Detect which cell encompasses the target text, then output its (X, Y) center coordinate. 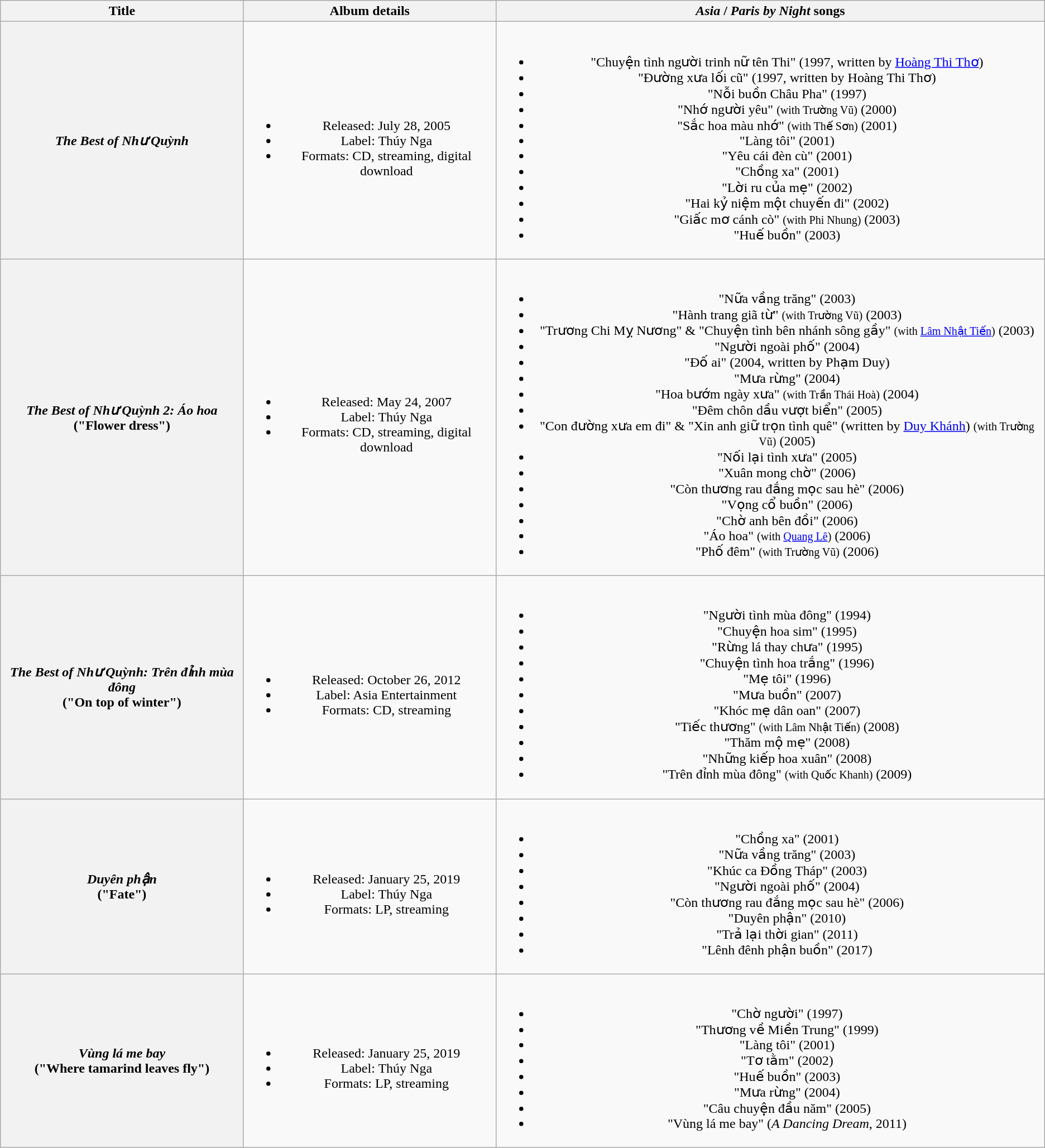
The Best of Như Quỳnh: Trên đỉnh mùa đông("On top of winter") (122, 687)
The Best of Như Quỳnh (122, 141)
Released: July 28, 2005Label: Thúy NgaFormats: CD, streaming, digital download (370, 141)
Duyên phận("Fate") (122, 886)
Title (122, 11)
Released: October 26, 2012Label: Asia EntertainmentFormats: CD, streaming (370, 687)
Asia / Paris by Night songs (770, 11)
Vùng lá me bay("Where tamarind leaves fly") (122, 1060)
Album details (370, 11)
Released: May 24, 2007Label: Thúy NgaFormats: CD, streaming, digital download (370, 417)
The Best of Như Quỳnh 2: Áo hoa("Flower dress") (122, 417)
